Identify which cell holds the provided text, then report its [X, Y] central coordinate. 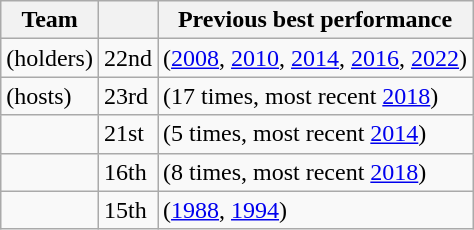
Team [50, 20]
21st [128, 134]
Previous best performance [316, 20]
(holders) [50, 58]
(hosts) [50, 96]
(2008, 2010, 2014, 2016, 2022) [316, 58]
(8 times, most recent 2018) [316, 172]
(5 times, most recent 2014) [316, 134]
23rd [128, 96]
15th [128, 210]
(17 times, most recent 2018) [316, 96]
22nd [128, 58]
16th [128, 172]
(1988, 1994) [316, 210]
